Find where the given text appears and provide that cell's center as (X, Y) coordinate. 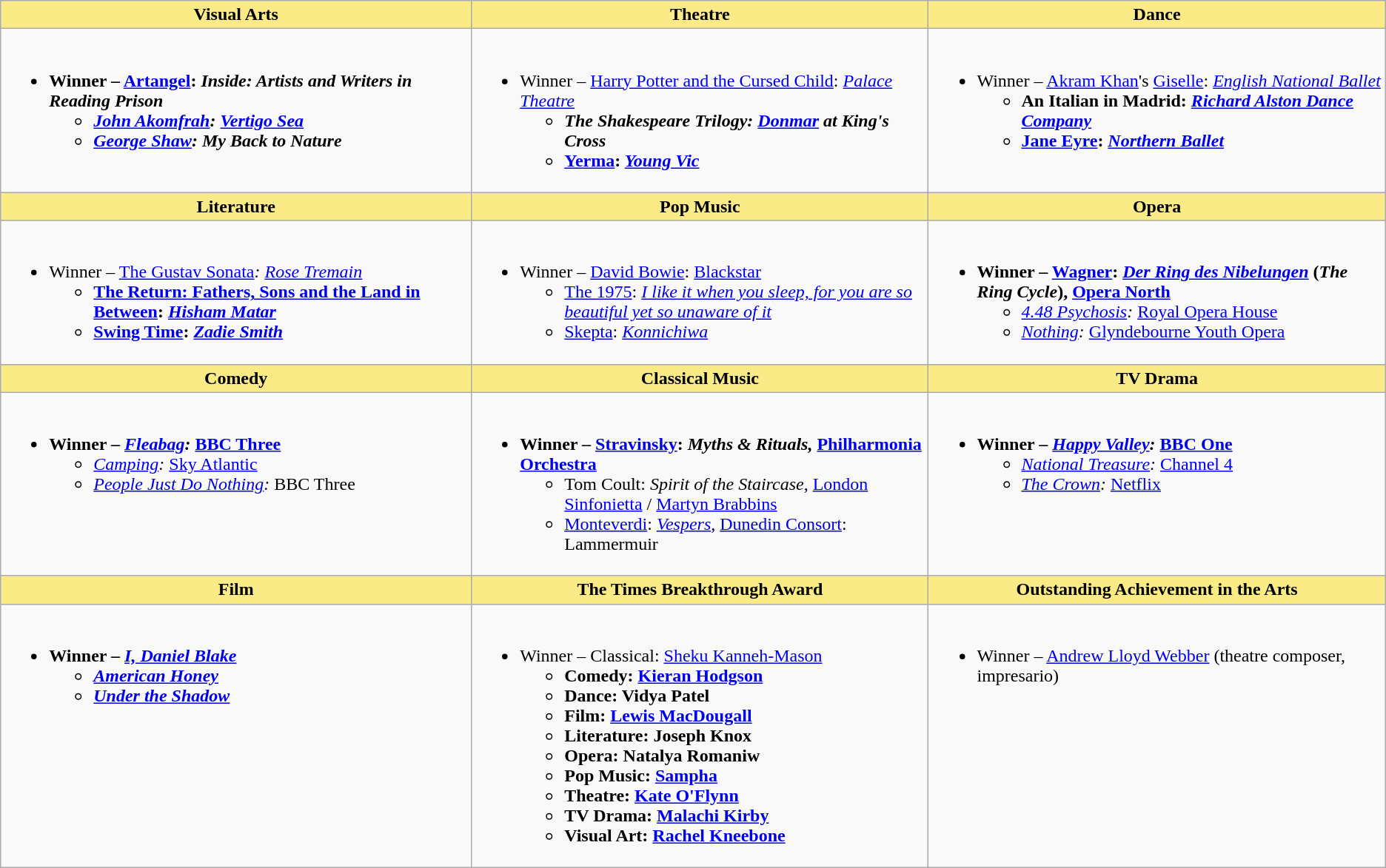
The Times Breakthrough Award (700, 590)
Outstanding Achievement in the Arts (1156, 590)
Classical Music (700, 378)
Comedy (236, 378)
Winner – Wagner: Der Ring des Nibelungen (The Ring Cycle), Opera North4.48 Psychosis: Royal Opera HouseNothing: Glyndebourne Youth Opera (1156, 292)
Pop Music (700, 206)
Film (236, 590)
Winner – Akram Khan's Giselle: English National BalletAn Italian in Madrid: Richard Alston Dance CompanyJane Eyre: Northern Ballet (1156, 111)
Winner – Harry Potter and the Cursed Child: Palace TheatreThe Shakespeare Trilogy: Donmar at King's CrossYerma: Young Vic (700, 111)
Winner – I, Daniel BlakeAmerican HoneyUnder the Shadow (236, 736)
Winner – Happy Valley: BBC OneNational Treasure: Channel 4The Crown: Netflix (1156, 484)
Winner – Fleabag: BBC ThreeCamping: Sky AtlanticPeople Just Do Nothing: BBC Three (236, 484)
Visual Arts (236, 15)
TV Drama (1156, 378)
Winner – David Bowie: BlackstarThe 1975: I like it when you sleep, for you are so beautiful yet so unaware of itSkepta: Konnichiwa (700, 292)
Theatre (700, 15)
Dance (1156, 15)
Winner – The Gustav Sonata: Rose TremainThe Return: Fathers, Sons and the Land in Between: Hisham MatarSwing Time: Zadie Smith (236, 292)
Winner – Andrew Lloyd Webber (theatre composer, impresario) (1156, 736)
Opera (1156, 206)
Winner – Artangel: Inside: Artists and Writers in Reading PrisonJohn Akomfrah: Vertigo SeaGeorge Shaw: My Back to Nature (236, 111)
Literature (236, 206)
